Locate the cell with the specified text and output its [x, y] center coordinate. 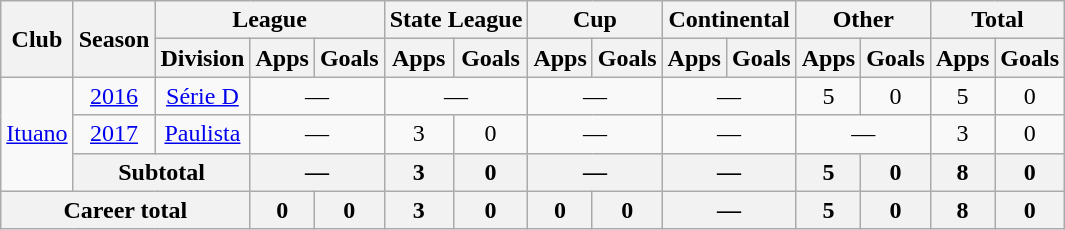
2016 [114, 96]
League [270, 20]
Season [114, 39]
Ituano [37, 134]
Continental [729, 20]
Total [997, 20]
Paulista [202, 134]
Club [37, 39]
Cup [595, 20]
2017 [114, 134]
Série D [202, 96]
Career total [126, 210]
Division [202, 58]
Subtotal [162, 172]
Other [863, 20]
State League [456, 20]
